Locate the cell with the specified text and output its (x, y) center coordinate. 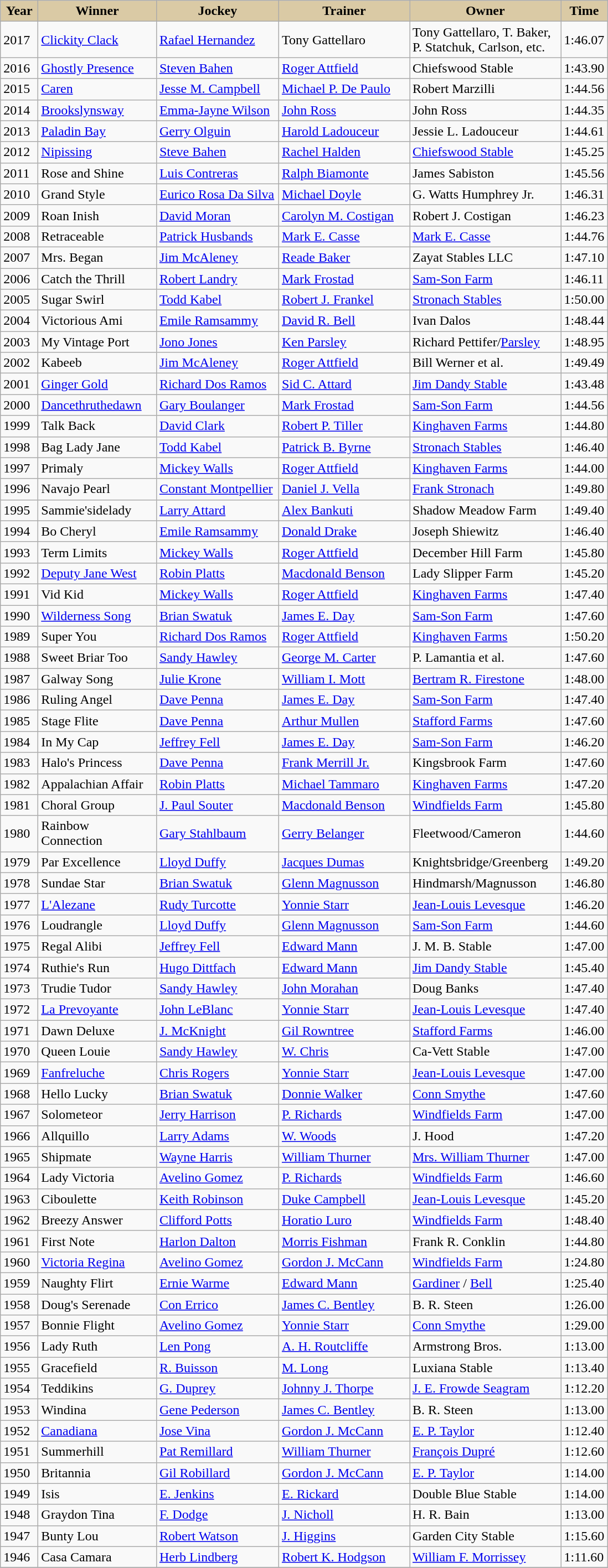
John LeBlanc (217, 1010)
Sweet Briar Too (97, 658)
1961 (19, 1241)
1982 (19, 784)
Ginger Gold (97, 384)
Navajo Pearl (97, 489)
1967 (19, 1115)
Paladin Bay (97, 131)
1946 (19, 1557)
2015 (19, 89)
1956 (19, 1347)
1:49.49 (584, 363)
Canadiana (97, 1431)
Kingsbrook Farm (486, 763)
1978 (19, 883)
Frank Stronach (486, 489)
Pat Remillard (217, 1452)
Julie Krone (217, 679)
Graydon Tina (97, 1515)
Fleetwood/Cameron (486, 833)
1:49.40 (584, 510)
1986 (19, 700)
E. Jenkins (217, 1494)
Gracefield (97, 1368)
2009 (19, 215)
1975 (19, 946)
Jessie L. Ladouceur (486, 131)
Jacques Dumas (344, 862)
Mrs. Began (97, 257)
Bag Lady Jane (97, 447)
Johnny J. Thorpe (344, 1389)
J. Hood (486, 1136)
Michael P. De Paulo (344, 89)
Isis (97, 1494)
1:12.40 (584, 1431)
Queen Louie (97, 1052)
Duke Campbell (344, 1199)
Frank Merrill Jr. (344, 763)
Emma-Jayne Wilson (217, 110)
1971 (19, 1031)
Clifford Potts (217, 1220)
W. Woods (344, 1136)
Fanfreluche (97, 1073)
Double Blue Stable (486, 1494)
2012 (19, 152)
Ernie Warme (217, 1283)
Breezy Answer (97, 1220)
1977 (19, 904)
Harlon Dalton (217, 1241)
Gil Rowntree (344, 1031)
1948 (19, 1515)
Loudrangle (97, 925)
Galway Song (97, 679)
Wayne Harris (217, 1157)
Jose Vina (217, 1431)
Naughty Flirt (97, 1283)
Rainbow Connection (97, 833)
2007 (19, 257)
Morris Fishman (344, 1241)
1:25.40 (584, 1283)
1:47.10 (584, 257)
Rachel Halden (344, 152)
Gene Pederson (217, 1410)
1980 (19, 833)
1973 (19, 989)
Con Errico (217, 1304)
1:26.00 (584, 1304)
Sundae Star (97, 883)
1:11.60 (584, 1557)
Appalachian Affair (97, 784)
W. Chris (344, 1052)
Caren (97, 89)
Keith Robinson (217, 1199)
Choral Group (97, 805)
1:48.00 (584, 679)
G. Watts Humphrey Jr. (486, 194)
1949 (19, 1494)
1972 (19, 1010)
Patrick B. Byrne (344, 447)
Victorious Ami (97, 321)
Trainer (344, 11)
Michael Tammaro (344, 784)
Kabeeb (97, 363)
Robert Landry (217, 278)
1:49.80 (584, 489)
1955 (19, 1368)
2003 (19, 342)
Donnie Walker (344, 1094)
1:44.35 (584, 110)
R. Buisson (217, 1368)
Ralph Biamonte (344, 173)
1:49.20 (584, 862)
Jockey (217, 11)
2016 (19, 68)
1:44.00 (584, 468)
J. McKnight (217, 1031)
Shadow Meadow Farm (486, 510)
1983 (19, 763)
1993 (19, 552)
1985 (19, 721)
In My Cap (97, 742)
Bunty Lou (97, 1536)
Britannia (97, 1473)
1966 (19, 1136)
1981 (19, 805)
David Moran (217, 215)
Knightsbridge/Greenberg (486, 862)
2017 (19, 40)
Roan Inish (97, 215)
Hindmarsh/Magnusson (486, 883)
1968 (19, 1094)
1952 (19, 1431)
Vid Kid (97, 594)
1947 (19, 1536)
1:12.20 (584, 1389)
Doug Banks (486, 989)
Robert Watson (217, 1536)
Mrs. William Thurner (486, 1157)
2008 (19, 236)
William I. Mott (344, 679)
Bertram R. Firestone (486, 679)
Ivan Dalos (486, 321)
Jono Jones (217, 342)
1:46.60 (584, 1178)
1988 (19, 658)
Tony Gattellaro (344, 40)
Sid C. Attard (344, 384)
Sugar Swirl (97, 300)
First Note (97, 1241)
1996 (19, 489)
Owner (486, 11)
1:46.11 (584, 278)
Tony Gattellaro, T. Baker, P. Statchuk, Carlson, etc. (486, 40)
1:29.00 (584, 1326)
2006 (19, 278)
M. Long (344, 1368)
1995 (19, 510)
Frank R. Conklin (486, 1241)
Talk Back (97, 426)
Par Excellence (97, 862)
Harold Ladouceur (344, 131)
Halo's Princess (97, 763)
William F. Morrissey (486, 1557)
Hello Lucky (97, 1094)
Ruling Angel (97, 700)
1951 (19, 1452)
La Prevoyante (97, 1010)
1990 (19, 616)
Hugo Dittfach (217, 968)
David R. Bell (344, 321)
Rose and Shine (97, 173)
1987 (19, 679)
2000 (19, 405)
Deputy Jane West (97, 573)
2010 (19, 194)
Shipmate (97, 1157)
1970 (19, 1052)
Time (584, 11)
1979 (19, 862)
Year (19, 11)
Bill Werner et al. (486, 363)
Lady Slipper Farm (486, 573)
Richard Pettifer/Parsley (486, 342)
Casa Camara (97, 1557)
Gerry Belanger (344, 833)
Armstrong Bros. (486, 1347)
2005 (19, 300)
E. Rickard (344, 1494)
Regal Alibi (97, 946)
Steve Bahen (217, 152)
1:46.07 (584, 40)
1953 (19, 1410)
Primaly (97, 468)
1984 (19, 742)
Winner (97, 11)
1989 (19, 637)
Ken Parsley (344, 342)
1:43.90 (584, 68)
Chris Rogers (217, 1073)
Robert J. Frankel (344, 300)
Joseph Shiewitz (486, 531)
James Sabiston (486, 173)
George M. Carter (344, 658)
1:45.40 (584, 968)
1969 (19, 1073)
Alex Bankuti (344, 510)
Jesse M. Campbell (217, 89)
Garden City Stable (486, 1536)
P. Lamantia et al. (486, 658)
Robert K. Hodgson (344, 1557)
Eurico Rosa Da Silva (217, 194)
Rudy Turcotte (217, 904)
J. M. B. Stable (486, 946)
1962 (19, 1220)
Zayat Stables LLC (486, 257)
Herb Lindberg (217, 1557)
Horatio Luro (344, 1220)
1963 (19, 1199)
Patrick Husbands (217, 236)
Catch the Thrill (97, 278)
G. Duprey (217, 1389)
J. Paul Souter (217, 805)
1994 (19, 531)
1974 (19, 968)
Dancethruthedawn (97, 405)
François Dupré (486, 1452)
2011 (19, 173)
Lady Ruth (97, 1347)
Allquillo (97, 1136)
1:46.31 (584, 194)
1958 (19, 1304)
Term Limits (97, 552)
Rafael Hernandez (217, 40)
1:45.56 (584, 173)
L'Alezane (97, 904)
Nipissing (97, 152)
Carolyn M. Costigan (344, 215)
H. R. Bain (486, 1515)
1:46.00 (584, 1031)
Super You (97, 637)
Daniel J. Vella (344, 489)
1:48.95 (584, 342)
1976 (19, 925)
Ghostly Presence (97, 68)
Steven Bahen (217, 68)
Robert Marzilli (486, 89)
Robert J. Costigan (486, 215)
Gardiner / Bell (486, 1283)
1960 (19, 1262)
2014 (19, 110)
J. Nicholl (344, 1515)
1:43.48 (584, 384)
Lady Victoria (97, 1178)
1991 (19, 594)
2001 (19, 384)
2004 (19, 321)
Clickity Clack (97, 40)
Trudie Tudor (97, 989)
Summerhill (97, 1452)
2013 (19, 131)
1:50.20 (584, 637)
Robert P. Tiller (344, 426)
Solometeor (97, 1115)
Jerry Harrison (217, 1115)
1998 (19, 447)
Doug's Serenade (97, 1304)
J. E. Frowde Seagram (486, 1389)
David Clark (217, 426)
Stage Flite (97, 721)
Luxiana Stable (486, 1368)
Larry Attard (217, 510)
Retraceable (97, 236)
Ca-Vett Stable (486, 1052)
1992 (19, 573)
Bo Cheryl (97, 531)
Arthur Mullen (344, 721)
Brookslynsway (97, 110)
1959 (19, 1283)
Victoria Regina (97, 1262)
1999 (19, 426)
1:24.80 (584, 1262)
Reade Baker (344, 257)
J. Higgins (344, 1536)
1:46.23 (584, 215)
Gary Stahlbaum (217, 833)
1964 (19, 1178)
Grand Style (97, 194)
Windina (97, 1410)
1:45.25 (584, 152)
Constant Montpellier (217, 489)
1957 (19, 1326)
1:48.40 (584, 1220)
1997 (19, 468)
Sammie'sidelady (97, 510)
1:48.44 (584, 321)
2002 (19, 363)
Michael Doyle (344, 194)
1:13.40 (584, 1368)
1954 (19, 1389)
My Vintage Port (97, 342)
1:44.76 (584, 236)
Ruthie's Run (97, 968)
1965 (19, 1157)
F. Dodge (217, 1515)
Ciboulette (97, 1199)
Donald Drake (344, 531)
A. H. Routcliffe (344, 1347)
December Hill Farm (486, 552)
1:44.61 (584, 131)
Len Pong (217, 1347)
Teddikins (97, 1389)
Larry Adams (217, 1136)
1:50.00 (584, 300)
1950 (19, 1473)
Gil Robillard (217, 1473)
1:12.60 (584, 1452)
Luis Contreras (217, 173)
1:15.60 (584, 1536)
Dawn Deluxe (97, 1031)
Gary Boulanger (217, 405)
Wilderness Song (97, 616)
Gerry Olguin (217, 131)
John Morahan (344, 989)
1:46.80 (584, 883)
Bonnie Flight (97, 1326)
